Extract the (X, Y) coordinate from the center of the cell holding the provided text.  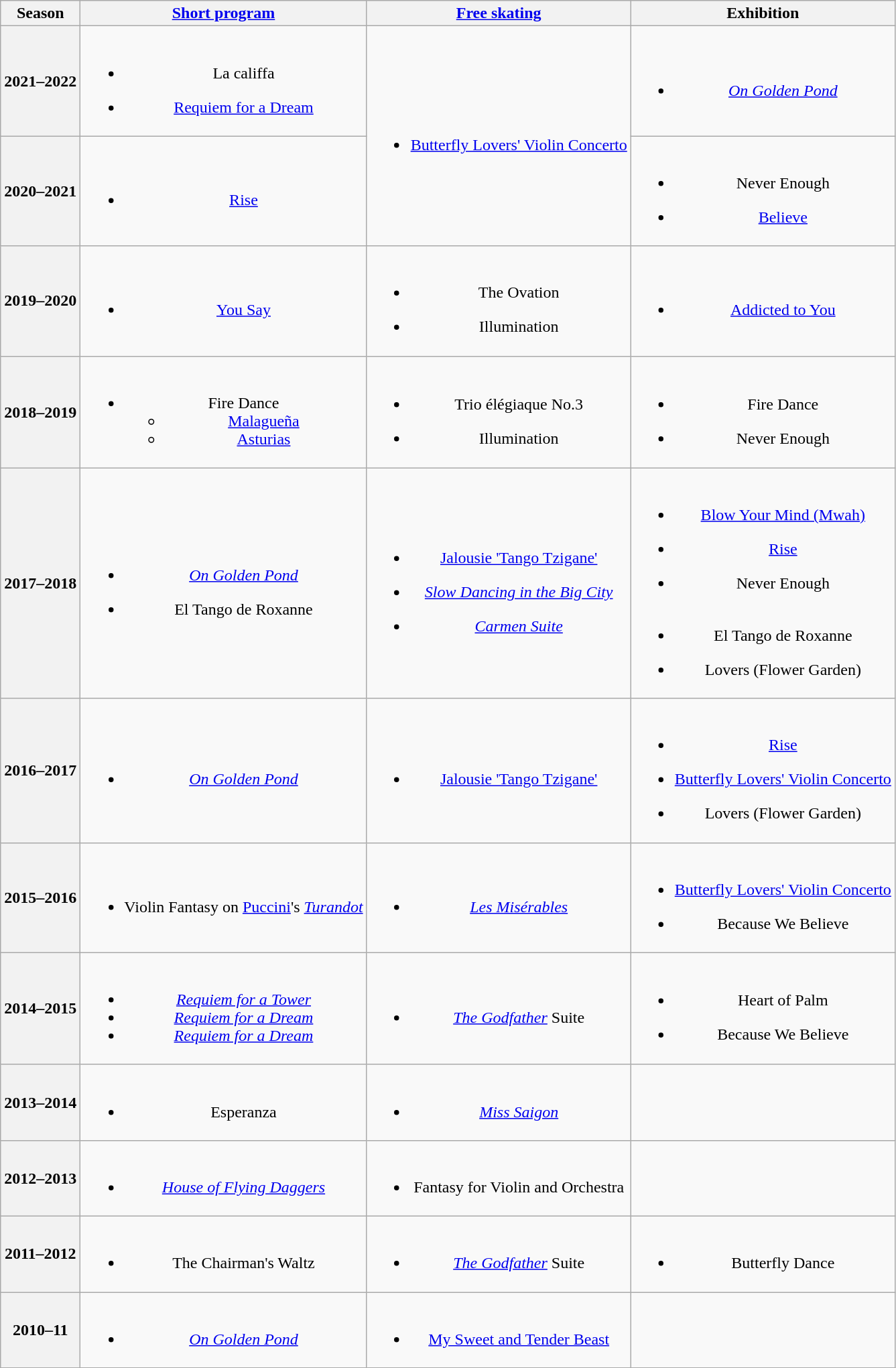
You Say (224, 301)
Free skating (499, 13)
Requiem for a Tower Requiem for a Dream Requiem for a Dream (224, 1008)
Never EnoughBelieve (763, 191)
Blow Your Mind (Mwah) Rise Never Enough El Tango de Roxanne Lovers (Flower Garden) (763, 583)
On Golden Pond El Tango de Roxanne (224, 583)
2021–2022 (40, 81)
2015–2016 (40, 897)
House of Flying Daggers (224, 1178)
Fantasy for Violin and Orchestra (499, 1178)
2016–2017 (40, 771)
Fire Dance MalagueñaAsturias (224, 412)
2018–2019 (40, 412)
Heart of Palm Because We Believe (763, 1008)
Butterfly Lovers' Violin Concerto (499, 136)
The Chairman's Waltz (224, 1253)
Butterfly Dance (763, 1253)
2011–2012 (40, 1253)
2010–11 (40, 1330)
2020–2021 (40, 191)
Rise (224, 191)
2017–2018 (40, 583)
Addicted to You (763, 301)
Short program (224, 13)
Esperanza (224, 1102)
Fire Dance Never Enough (763, 412)
2012–2013 (40, 1178)
La califfaRequiem for a Dream (224, 81)
Jalousie 'Tango Tzigane' (499, 771)
Rise Butterfly Lovers' Violin Concerto Lovers (Flower Garden) (763, 771)
2014–2015 (40, 1008)
Violin Fantasy on Puccini's Turandot (224, 897)
My Sweet and Tender Beast (499, 1330)
Season (40, 13)
2019–2020 (40, 301)
Exhibition (763, 13)
Les Misérables (499, 897)
2013–2014 (40, 1102)
Butterfly Lovers' Violin Concerto Because We Believe (763, 897)
Miss Saigon (499, 1102)
The OvationIllumination (499, 301)
Trio élégiaque No.3Illumination (499, 412)
Jalousie 'Tango Tzigane' Slow Dancing in the Big City Carmen Suite (499, 583)
